Find where the given text appears and provide that cell's center as (X, Y) coordinate. 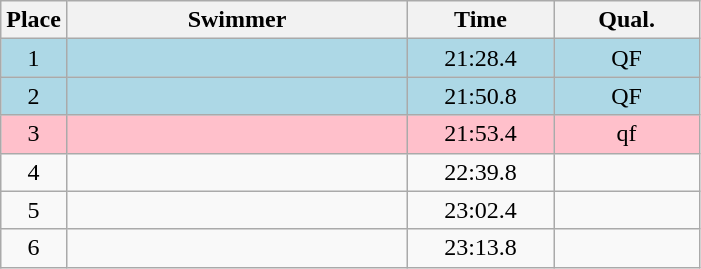
2 (34, 96)
Time (481, 20)
5 (34, 210)
21:53.4 (481, 134)
21:50.8 (481, 96)
6 (34, 248)
21:28.4 (481, 58)
Place (34, 20)
23:13.8 (481, 248)
Swimmer (236, 20)
4 (34, 172)
23:02.4 (481, 210)
3 (34, 134)
22:39.8 (481, 172)
qf (627, 134)
Qual. (627, 20)
1 (34, 58)
